Detect which cell encompasses the target text, then output its [x, y] center coordinate. 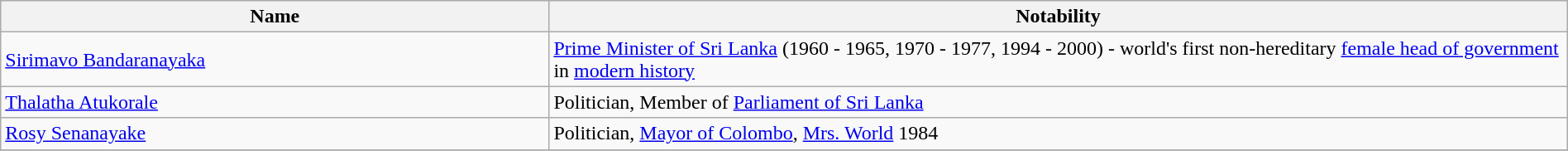
Prime Minister of Sri Lanka (1960 - 1965, 1970 - 1977, 1994 - 2000) - world's first non-hereditary female head of government in modern history [1059, 60]
Sirimavo Bandaranayaka [275, 60]
Politician, Member of Parliament of Sri Lanka [1059, 102]
Thalatha Atukorale [275, 102]
Politician, Mayor of Colombo, Mrs. World 1984 [1059, 134]
Rosy Senanayake [275, 134]
Notability [1059, 17]
Name [275, 17]
